Search for the cell housing the specified text and yield its (x, y) center coordinate. 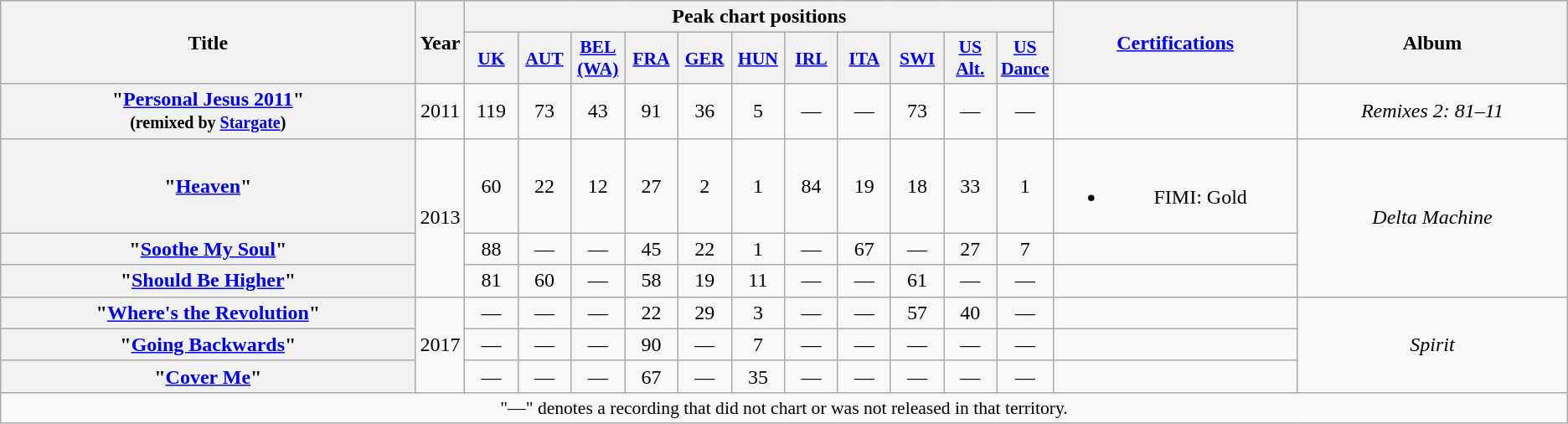
AUT (544, 59)
43 (598, 111)
11 (758, 281)
"Heaven" (208, 186)
2011 (441, 111)
2013 (441, 218)
Remixes 2: 81–11 (1432, 111)
Year (441, 42)
33 (970, 186)
FIMI: Gold (1176, 186)
"Personal Jesus 2011"(remixed by Stargate) (208, 111)
BEL(WA) (598, 59)
58 (652, 281)
61 (916, 281)
29 (704, 313)
Album (1432, 42)
"—" denotes a recording that did not chart or was not released in that territory. (784, 407)
"Where's the Revolution" (208, 313)
USDance (1025, 59)
Spirit (1432, 344)
35 (758, 376)
SWI (916, 59)
36 (704, 111)
84 (811, 186)
USAlt. (970, 59)
2017 (441, 344)
45 (652, 249)
5 (758, 111)
40 (970, 313)
119 (491, 111)
2 (704, 186)
FRA (652, 59)
81 (491, 281)
Peak chart positions (759, 17)
GER (704, 59)
Delta Machine (1432, 218)
ITA (864, 59)
"Soothe My Soul" (208, 249)
57 (916, 313)
UK (491, 59)
88 (491, 249)
HUN (758, 59)
90 (652, 344)
"Going Backwards" (208, 344)
"Should Be Higher" (208, 281)
IRL (811, 59)
18 (916, 186)
"Cover Me" (208, 376)
3 (758, 313)
91 (652, 111)
12 (598, 186)
Certifications (1176, 42)
Title (208, 42)
